Scan for the cell matching the given text and deliver its (X, Y) coordinate at center. 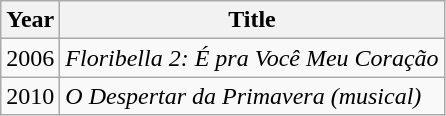
Year (30, 20)
O Despertar da Primavera (musical) (252, 96)
Floribella 2: É pra Você Meu Coração (252, 58)
Title (252, 20)
2006 (30, 58)
2010 (30, 96)
